Capture the cell that displays the provided text and extract its (X, Y) central coordinate. 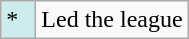
* (18, 20)
Led the league (112, 20)
